Return the [x, y] coordinate for the center point of the cell that contains the specified text.  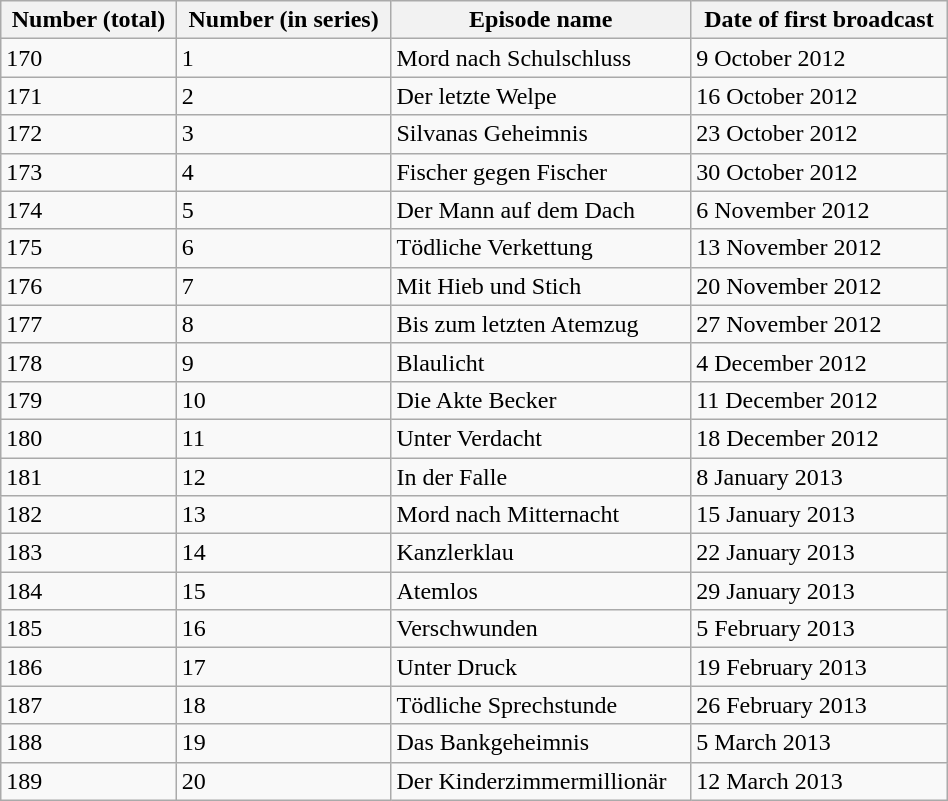
7 [284, 286]
5 [284, 210]
175 [89, 248]
Unter Verdacht [541, 438]
Das Bankgeheimnis [541, 743]
20 [284, 781]
184 [89, 591]
Number (in series) [284, 20]
11 [284, 438]
11 December 2012 [820, 400]
172 [89, 134]
183 [89, 553]
189 [89, 781]
29 January 2013 [820, 591]
27 November 2012 [820, 324]
15 January 2013 [820, 515]
17 [284, 667]
Blaulicht [541, 362]
13 November 2012 [820, 248]
20 November 2012 [820, 286]
23 October 2012 [820, 134]
4 [284, 172]
Der Kinderzimmermillionär [541, 781]
9 [284, 362]
179 [89, 400]
Tödliche Sprechstunde [541, 705]
5 March 2013 [820, 743]
15 [284, 591]
16 October 2012 [820, 96]
26 February 2013 [820, 705]
Date of first broadcast [820, 20]
Number (total) [89, 20]
2 [284, 96]
177 [89, 324]
Unter Druck [541, 667]
Die Akte Becker [541, 400]
6 [284, 248]
12 [284, 477]
171 [89, 96]
Tödliche Verkettung [541, 248]
Der Mann auf dem Dach [541, 210]
19 February 2013 [820, 667]
18 [284, 705]
8 [284, 324]
4 December 2012 [820, 362]
30 October 2012 [820, 172]
Der letzte Welpe [541, 96]
174 [89, 210]
19 [284, 743]
Fischer gegen Fischer [541, 172]
16 [284, 629]
12 March 2013 [820, 781]
Mit Hieb und Stich [541, 286]
173 [89, 172]
Episode name [541, 20]
13 [284, 515]
Silvanas Geheimnis [541, 134]
Mord nach Schulschluss [541, 58]
180 [89, 438]
6 November 2012 [820, 210]
5 February 2013 [820, 629]
Verschwunden [541, 629]
170 [89, 58]
176 [89, 286]
3 [284, 134]
18 December 2012 [820, 438]
182 [89, 515]
In der Falle [541, 477]
9 October 2012 [820, 58]
Kanzlerklau [541, 553]
185 [89, 629]
Bis zum letzten Atemzug [541, 324]
181 [89, 477]
14 [284, 553]
1 [284, 58]
178 [89, 362]
186 [89, 667]
Mord nach Mitternacht [541, 515]
188 [89, 743]
Atemlos [541, 591]
187 [89, 705]
22 January 2013 [820, 553]
8 January 2013 [820, 477]
10 [284, 400]
